Extract the [x, y] coordinate from the center of the cell holding the provided text.  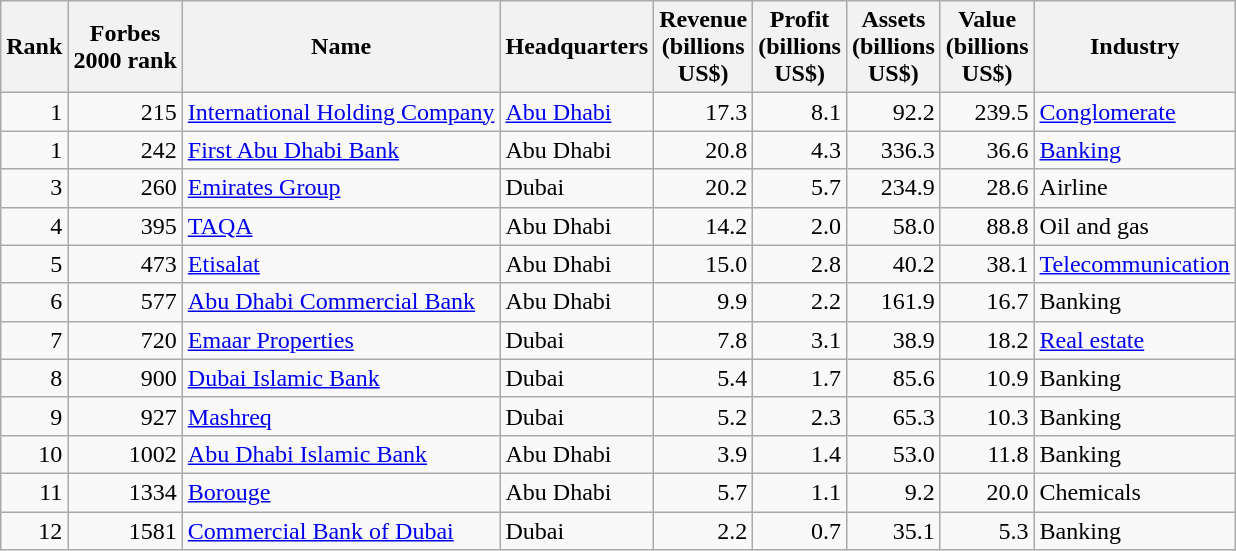
92.2 [893, 112]
4 [34, 226]
900 [125, 378]
Mashreq [341, 416]
234.9 [893, 188]
First Abu Dhabi Bank [341, 150]
International Holding Company [341, 112]
Telecommunication [1134, 264]
720 [125, 340]
Dubai Islamic Bank [341, 378]
10.9 [987, 378]
18.2 [987, 340]
5.4 [704, 378]
1334 [125, 492]
58.0 [893, 226]
1581 [125, 531]
7.8 [704, 340]
Conglomerate [1134, 112]
Name [341, 47]
3.1 [800, 340]
1.7 [800, 378]
5.2 [704, 416]
1.1 [800, 492]
Oil and gas [1134, 226]
5 [34, 264]
9 [34, 416]
8.1 [800, 112]
395 [125, 226]
473 [125, 264]
10.3 [987, 416]
38.1 [987, 264]
35.1 [893, 531]
38.9 [893, 340]
Industry [1134, 47]
20.2 [704, 188]
Headquarters [577, 47]
53.0 [893, 454]
7 [34, 340]
336.3 [893, 150]
9.9 [704, 302]
Assets(billions US$) [893, 47]
0.7 [800, 531]
2.0 [800, 226]
Value(billions US$) [987, 47]
5.3 [987, 531]
Abu Dhabi Commercial Bank [341, 302]
65.3 [893, 416]
TAQA [341, 226]
4.3 [800, 150]
2.3 [800, 416]
2.8 [800, 264]
85.6 [893, 378]
Etisalat [341, 264]
Airline [1134, 188]
927 [125, 416]
28.6 [987, 188]
36.6 [987, 150]
Real estate [1134, 340]
6 [34, 302]
161.9 [893, 302]
Emirates Group [341, 188]
215 [125, 112]
17.3 [704, 112]
3.9 [704, 454]
16.7 [987, 302]
1002 [125, 454]
Profit(billions US$) [800, 47]
577 [125, 302]
242 [125, 150]
20.8 [704, 150]
239.5 [987, 112]
10 [34, 454]
11 [34, 492]
Abu Dhabi Islamic Bank [341, 454]
Chemicals [1134, 492]
Emaar Properties [341, 340]
12 [34, 531]
15.0 [704, 264]
3 [34, 188]
1.4 [800, 454]
Forbes 2000 rank [125, 47]
20.0 [987, 492]
88.8 [987, 226]
Revenue(billions US$) [704, 47]
Commercial Bank of Dubai [341, 531]
Rank [34, 47]
40.2 [893, 264]
11.8 [987, 454]
Borouge [341, 492]
14.2 [704, 226]
260 [125, 188]
9.2 [893, 492]
8 [34, 378]
